Find where the given text appears and provide that cell's center as (x, y) coordinate. 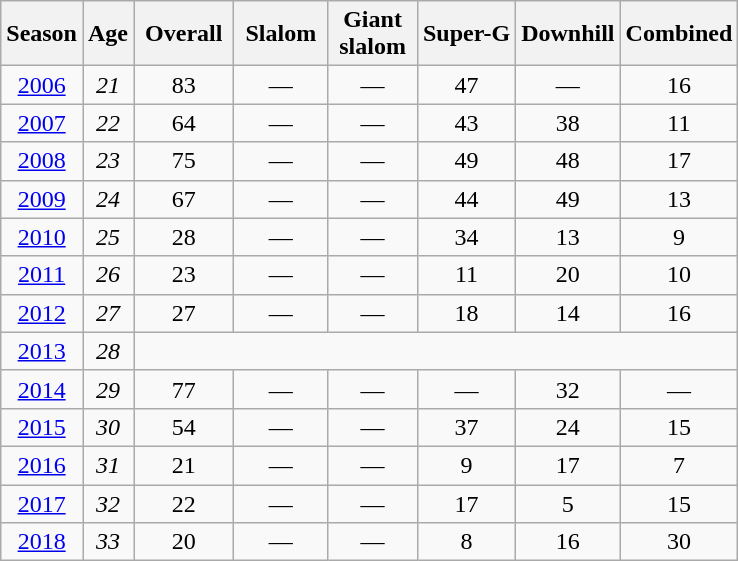
Overall (184, 34)
18 (466, 313)
2013 (42, 351)
43 (466, 123)
38 (568, 123)
Age (108, 34)
2009 (42, 199)
44 (466, 199)
Super-G (466, 34)
77 (184, 389)
48 (568, 161)
2014 (42, 389)
Downhill (568, 34)
Slalom (281, 34)
2010 (42, 237)
33 (108, 542)
2007 (42, 123)
29 (108, 389)
75 (184, 161)
2015 (42, 427)
10 (679, 275)
37 (466, 427)
47 (466, 85)
83 (184, 85)
8 (466, 542)
26 (108, 275)
Combined (679, 34)
54 (184, 427)
2006 (42, 85)
2008 (42, 161)
2016 (42, 465)
2018 (42, 542)
2011 (42, 275)
34 (466, 237)
2012 (42, 313)
31 (108, 465)
2017 (42, 503)
64 (184, 123)
67 (184, 199)
14 (568, 313)
25 (108, 237)
5 (568, 503)
7 (679, 465)
Season (42, 34)
Giant slalom (373, 34)
